Output the (X, Y) coordinate of the center of the cell containing the given text.  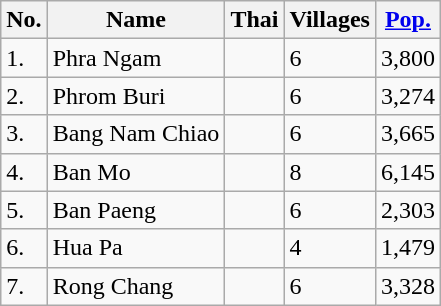
3,665 (408, 134)
3. (24, 134)
6,145 (408, 172)
Phra Ngam (136, 58)
1. (24, 58)
4. (24, 172)
Bang Nam Chiao (136, 134)
2. (24, 96)
Villages (330, 20)
Ban Mo (136, 172)
5. (24, 210)
4 (330, 248)
No. (24, 20)
Name (136, 20)
3,800 (408, 58)
Rong Chang (136, 286)
6. (24, 248)
8 (330, 172)
1,479 (408, 248)
7. (24, 286)
2,303 (408, 210)
3,274 (408, 96)
Phrom Buri (136, 96)
Hua Pa (136, 248)
Pop. (408, 20)
3,328 (408, 286)
Thai (254, 20)
Ban Paeng (136, 210)
